Find where the given text appears and provide that cell's center as (x, y) coordinate. 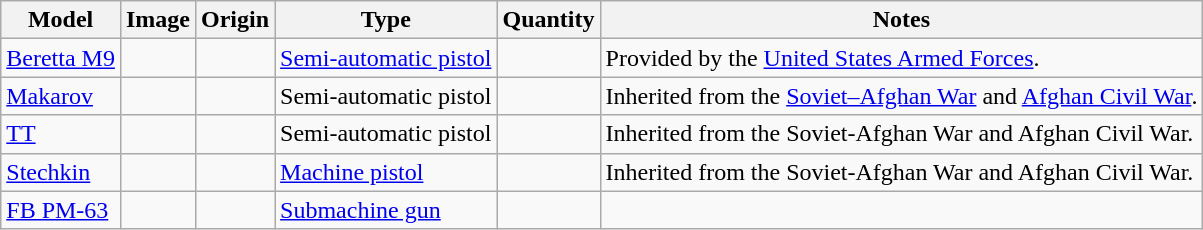
Inherited from the Soviet–Afghan War and Afghan Civil War. (902, 96)
Origin (234, 20)
Provided by the United States Armed Forces. (902, 58)
Notes (902, 20)
Machine pistol (386, 172)
Type (386, 20)
FB PM-63 (61, 210)
Stechkin (61, 172)
Quantity (548, 20)
Submachine gun (386, 210)
Makarov (61, 96)
TT (61, 134)
Model (61, 20)
Beretta M9 (61, 58)
Image (158, 20)
